Find where the given text appears and provide that cell's center as (X, Y) coordinate. 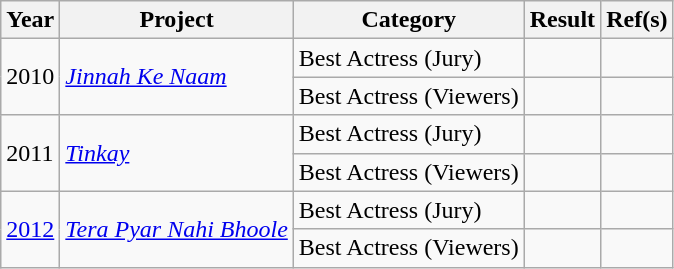
Tinkay (177, 153)
Tera Pyar Nahi Bhoole (177, 229)
Category (408, 20)
Ref(s) (637, 20)
2011 (30, 153)
2012 (30, 229)
2010 (30, 77)
Year (30, 20)
Project (177, 20)
Jinnah Ke Naam (177, 77)
Result (562, 20)
